From the cell containing the given text, extract its center point as [x, y] coordinate. 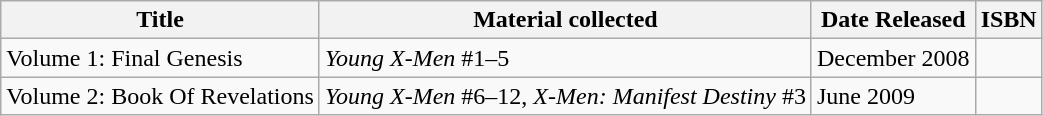
Young X-Men #1–5 [565, 58]
Date Released [893, 20]
Title [160, 20]
Material collected [565, 20]
June 2009 [893, 96]
Volume 1: Final Genesis [160, 58]
December 2008 [893, 58]
Young X-Men #6–12, X-Men: Manifest Destiny #3 [565, 96]
ISBN [1008, 20]
Volume 2: Book Of Revelations [160, 96]
